Return [X, Y] of the center of cell containing provided text 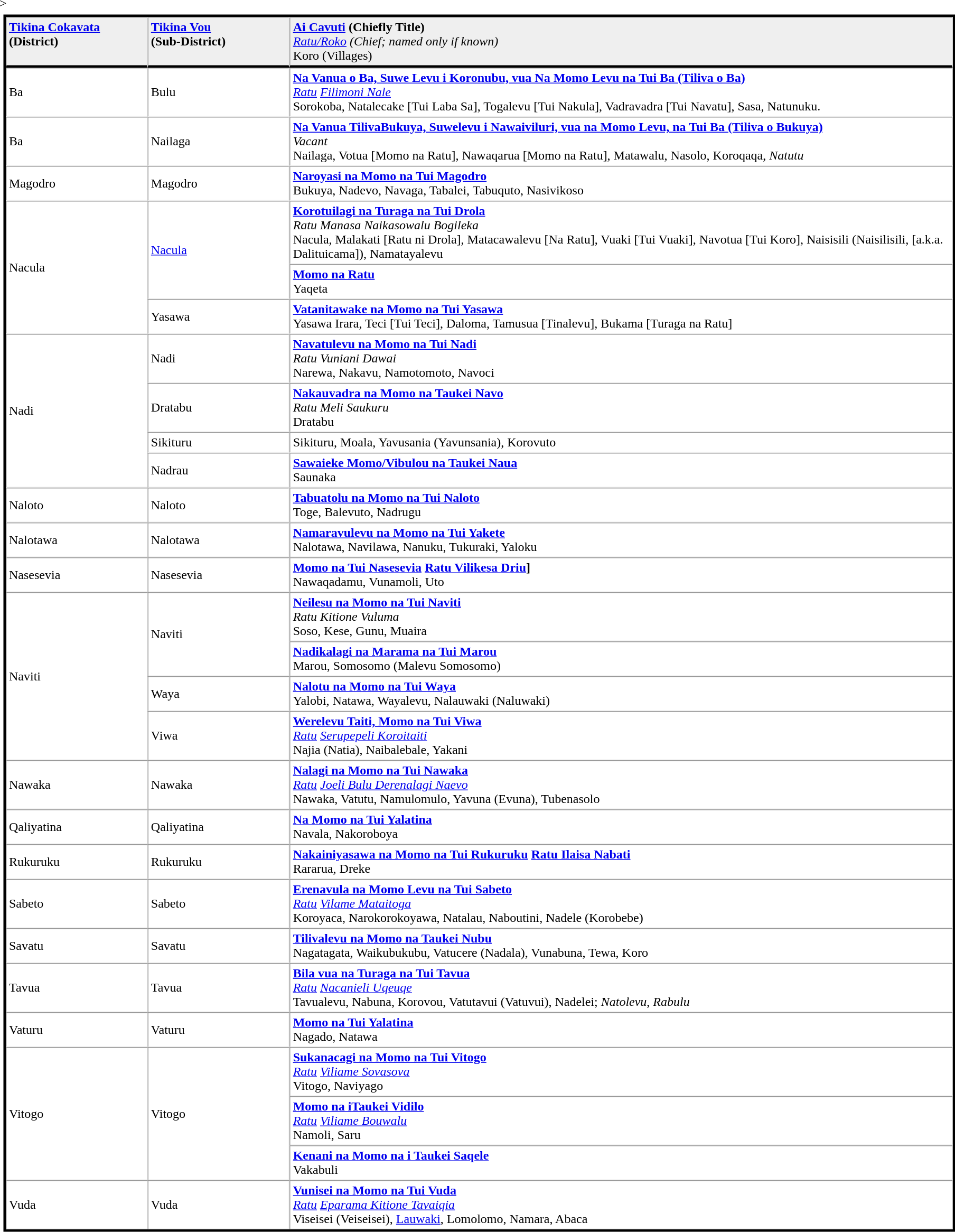
Nailaga [219, 142]
Vunisei na Momo na Tui VudaRatu Eparama Kitione TavaiqiaViseisei (Veiseisei), Lauwaki, Lomolomo, Namara, Abaca [621, 1205]
Viwa [219, 735]
Nakauvadra na Momo na Taukei NavoRatu Meli Saukuru Dratabu [621, 408]
Bila vua na Turaga na Tui TavuaRatu Nacanieli UqeuqeTavualevu, Nabuna, Korovou, Vatutavui (Vatuvui), Nadelei; Natolevu, Rabulu [621, 988]
Naroyasi na Momo na Tui MagodroBukuya, Nadevo, Navaga, Tabalei, Tabuquto, Nasivikoso [621, 183]
Na Momo na Tui YalatinaNavala, Nakoroboya [621, 827]
Sawaieke Momo/Vibulou na Taukei NauaSaunaka [621, 470]
Waya [219, 694]
Tikina Cokavata(District) [77, 42]
Sukanacagi na Momo na Tui VitogoRatu Viliame SovasovaVitogo, Naviyago [621, 1071]
Tikina Vou(Sub-District) [219, 42]
Tilivalevu na Momo na Taukei NubuNagatagata, Waikubukubu, Vatucere (Nadala), Vunabuna, Tewa, Koro [621, 946]
Momo na Tui YalatinaNagado, Natawa [621, 1030]
Tabuatolu na Momo na Tui NalotoToge, Balevuto, Nadrugu [621, 505]
Ai Cavuti (Chiefly Title)Ratu/Roko (Chief; named only if known)Koro (Villages) [621, 42]
Sikituru, Moala, Yavusania (Yavunsania), Korovuto [621, 443]
Vatanitawake na Momo na Tui YasawaYasawa Irara, Teci [Tui Teci], Daloma, Tamusua [Tinalevu], Bukama [Turaga na Ratu] [621, 316]
Werelevu Taiti, Momo na Tui ViwaRatu Serupepeli KoroitaitiNajia (Natia), Naibalebale, Yakani [621, 735]
Yasawa [219, 316]
Nakainiyasawa na Momo na Tui Rukuruku Ratu Ilaisa NabatiRararua, Dreke [621, 862]
Nalotu na Momo na Tui WayaYalobi, Natawa, Wayalevu, Nalauwaki (Naluwaki) [621, 694]
Bulu [219, 92]
Dratabu [219, 408]
Navatulevu na Momo na Tui NadiRatu Vuniani DawaiNarewa, Nakavu, Namotomoto, Navoci [621, 358]
Erenavula na Momo Levu na Tui SabetoRatu Vilame MataitogaKoroyaca, Narokorokoyawa, Natalau, Naboutini, Nadele (Korobebe) [621, 903]
Nalagi na Momo na Tui NawakaRatu Joeli Bulu Derenalagi NaevoNawaka, Vatutu, Namulomulo, Yavuna (Evuna), Tubenasolo [621, 785]
Sikituru [219, 443]
Kenani na Momo na i Taukei SaqeleVakabuli [621, 1163]
Namaravulevu na Momo na Tui YaketeNalotawa, Navilawa, Nanuku, Tukuraki, Yaloku [621, 540]
Nadikalagi na Marama na Tui MarouMarou, Somosomo (Malevu Somosomo) [621, 659]
Momo na iTaukei VidiloRatu Viliame BouwaluNamoli, Saru [621, 1121]
Momo na RatuYaqeta [621, 282]
Momo na Tui Nasesevia Ratu Vilikesa Driu] Nawaqadamu, Vunamoli, Uto [621, 575]
Nadrau [219, 470]
Neilesu na Momo na Tui NavitiRatu Kitione VulumaSoso, Kese, Gunu, Muaira [621, 617]
